Locate the cell with the specified text and output its [x, y] center coordinate. 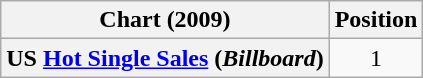
1 [376, 58]
US Hot Single Sales (Billboard) [165, 58]
Position [376, 20]
Chart (2009) [165, 20]
